Output the (X, Y) coordinate of the center of the cell containing the given text.  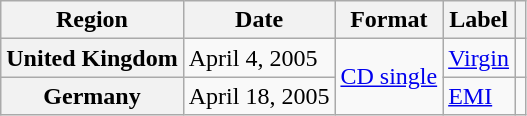
Label (479, 20)
Germany (92, 96)
Virgin (479, 58)
Format (389, 20)
Date (259, 20)
United Kingdom (92, 58)
April 18, 2005 (259, 96)
CD single (389, 77)
Region (92, 20)
EMI (479, 96)
April 4, 2005 (259, 58)
